Extract the (x, y) coordinate from the center of the cell holding the provided text.  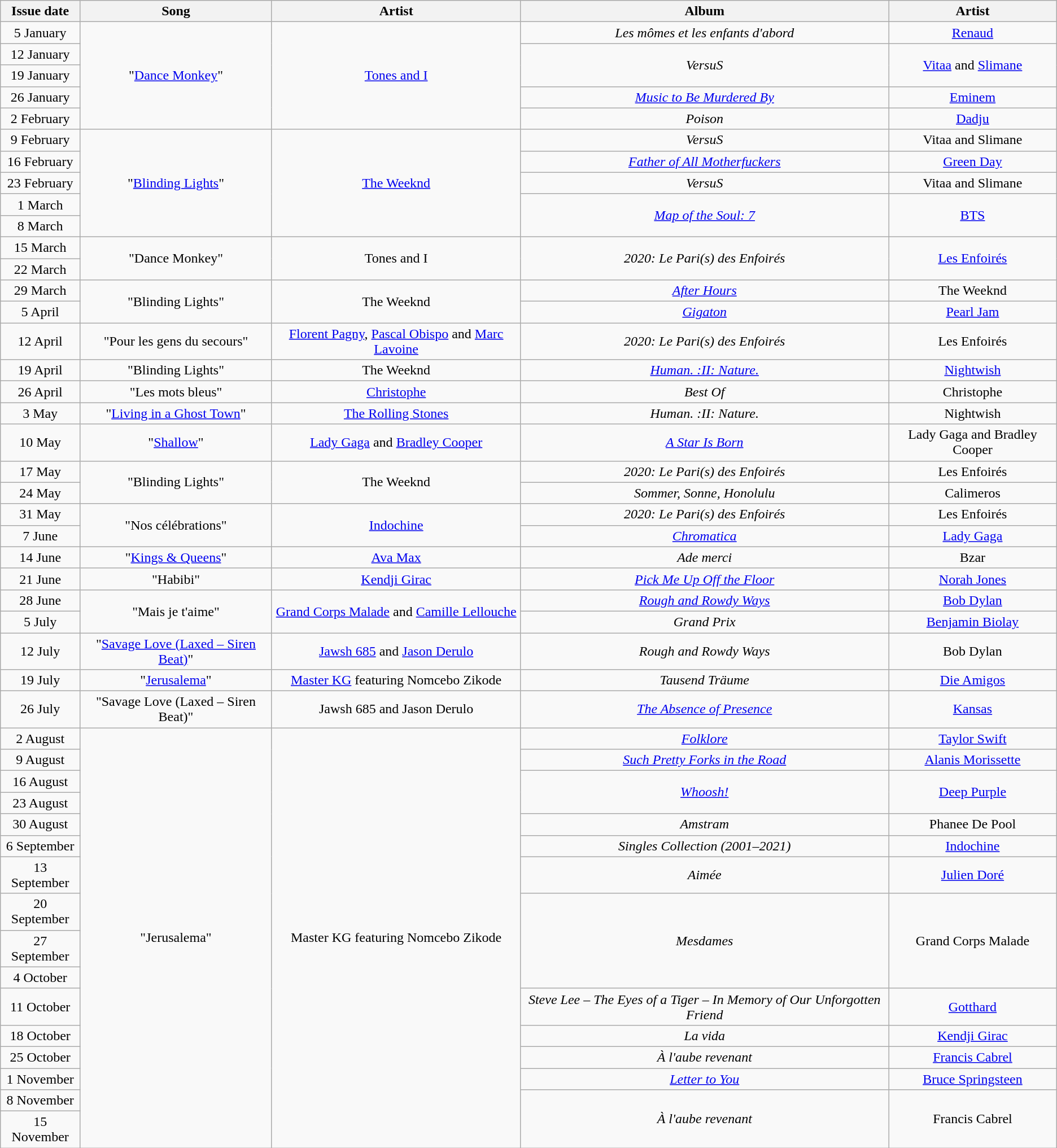
Such Pretty Forks in the Road (705, 760)
Dadju (973, 119)
Tausend Träume (705, 680)
Map of the Soul: 7 (705, 215)
Poison (705, 119)
"Living in a Ghost Town" (176, 413)
Sommer, Sonne, Honolulu (705, 493)
Green Day (973, 161)
After Hours (705, 291)
12 April (41, 341)
22 March (41, 269)
27 September (41, 949)
11 October (41, 1006)
"Shallow" (176, 443)
23 August (41, 803)
15 March (41, 247)
16 August (41, 782)
1 November (41, 1079)
Grand Corps Malade and Camille Lellouche (396, 611)
Gigaton (705, 312)
Bruce Springsteen (973, 1079)
23 February (41, 183)
BTS (973, 215)
18 October (41, 1036)
1 March (41, 204)
Chromatica (705, 536)
Die Amigos (973, 680)
Album (705, 11)
19 April (41, 370)
8 November (41, 1101)
26 July (41, 709)
2 February (41, 119)
Les mômes et les enfants d'abord (705, 33)
25 October (41, 1057)
Lady Gaga (973, 536)
12 January (41, 54)
Ava Max (396, 557)
Julien Doré (973, 875)
28 June (41, 600)
La vida (705, 1036)
5 January (41, 33)
6 September (41, 846)
Letter to You (705, 1079)
Grand Corps Malade (973, 941)
16 February (41, 161)
"Habibi" (176, 579)
Steve Lee – The Eyes of a Tiger – In Memory of Our Unforgotten Friend (705, 1006)
9 February (41, 140)
A Star Is Born (705, 443)
30 August (41, 824)
The Rolling Stones (396, 413)
Phanee De Pool (973, 824)
Song (176, 11)
Whoosh! (705, 792)
14 June (41, 557)
26 April (41, 392)
Renaud (973, 33)
24 May (41, 493)
13 September (41, 875)
Father of All Motherfuckers (705, 161)
Grand Prix (705, 622)
Issue date (41, 11)
Kansas (973, 709)
Best Of (705, 392)
"Mais je t'aime" (176, 611)
4 October (41, 977)
3 May (41, 413)
Music to Be Murdered By (705, 97)
12 July (41, 651)
Norah Jones (973, 579)
Taylor Swift (973, 739)
"Les mots bleus" (176, 392)
Deep Purple (973, 792)
Florent Pagny, Pascal Obispo and Marc Lavoine (396, 341)
5 July (41, 622)
Pearl Jam (973, 312)
Benjamin Biolay (973, 622)
Singles Collection (2001–2021) (705, 846)
Folklore (705, 739)
Ade merci (705, 557)
26 January (41, 97)
29 March (41, 291)
31 May (41, 514)
10 May (41, 443)
Gotthard (973, 1006)
17 May (41, 472)
2 August (41, 739)
"Nos célébrations" (176, 525)
Mesdames (705, 941)
19 January (41, 76)
Bzar (973, 557)
Pick Me Up Off the Floor (705, 579)
The Absence of Presence (705, 709)
Alanis Morissette (973, 760)
8 March (41, 226)
"Pour les gens du secours" (176, 341)
"Kings & Queens" (176, 557)
9 August (41, 760)
15 November (41, 1129)
20 September (41, 911)
5 April (41, 312)
Eminem (973, 97)
7 June (41, 536)
19 July (41, 680)
21 June (41, 579)
Aimée (705, 875)
Amstram (705, 824)
Calimeros (973, 493)
